Pinpoint the cell where the given text exists, returning its (X, Y) midpoint coordinate. 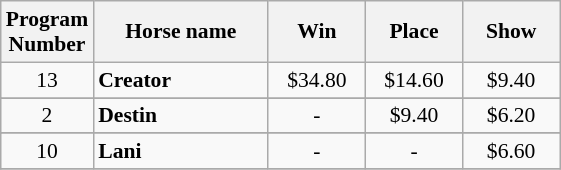
Place (414, 32)
2 (47, 116)
Show (512, 32)
$34.80 (316, 80)
$14.60 (414, 80)
$6.20 (512, 116)
13 (47, 80)
Horse name (180, 32)
Win (316, 32)
Lani (180, 152)
Program Number (47, 32)
Creator (180, 80)
Destin (180, 116)
10 (47, 152)
$6.60 (512, 152)
